Extract the (X, Y) coordinate from the center of the cell holding the provided text.  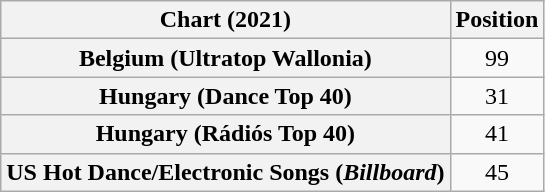
Belgium (Ultratop Wallonia) (226, 58)
45 (497, 172)
US Hot Dance/Electronic Songs (Billboard) (226, 172)
Chart (2021) (226, 20)
41 (497, 134)
99 (497, 58)
Hungary (Rádiós Top 40) (226, 134)
Hungary (Dance Top 40) (226, 96)
Position (497, 20)
31 (497, 96)
